Extract the [x, y] coordinate from the center of the cell holding the provided text.  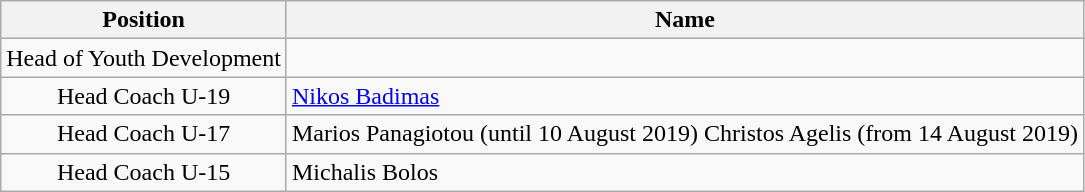
Michalis Bolos [684, 172]
Head of Youth Development [144, 58]
Marios Panagiotou (until 10 August 2019) Christos Agelis (from 14 August 2019) [684, 134]
Name [684, 20]
Nikos Badimas [684, 96]
Head Coach U-15 [144, 172]
Head Coach U-17 [144, 134]
Position [144, 20]
Head Coach U-19 [144, 96]
